Provide the [x, y] coordinate of the cell's center where the given text is located.  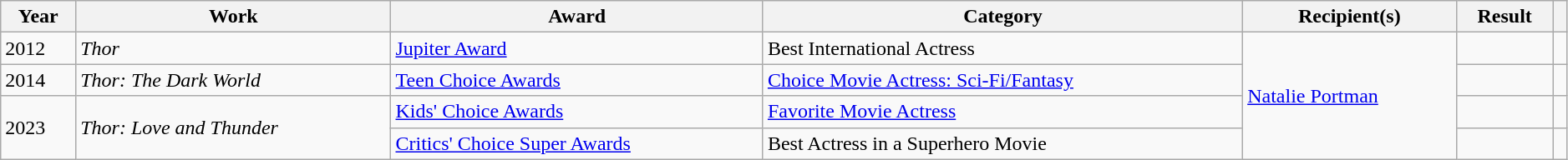
2023 [38, 127]
Thor [234, 48]
Critics' Choice Super Awards [576, 143]
Jupiter Award [576, 48]
Award [576, 17]
Best Actress in a Superhero Movie [1002, 143]
2012 [38, 48]
Teen Choice Awards [576, 80]
Recipient(s) [1350, 17]
Year [38, 17]
Choice Movie Actress: Sci-Fi/Fantasy [1002, 80]
Best International Actress [1002, 48]
2014 [38, 80]
Work [234, 17]
Thor: Love and Thunder [234, 127]
Result [1505, 17]
Kids' Choice Awards [576, 112]
Natalie Portman [1350, 96]
Favorite Movie Actress [1002, 112]
Thor: The Dark World [234, 80]
Category [1002, 17]
